Return the (X, Y) coordinate for the center point of the cell that contains the specified text.  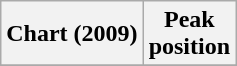
Peakposition (189, 34)
Chart (2009) (72, 34)
